Locate the cell with the specified text and output its (x, y) center coordinate. 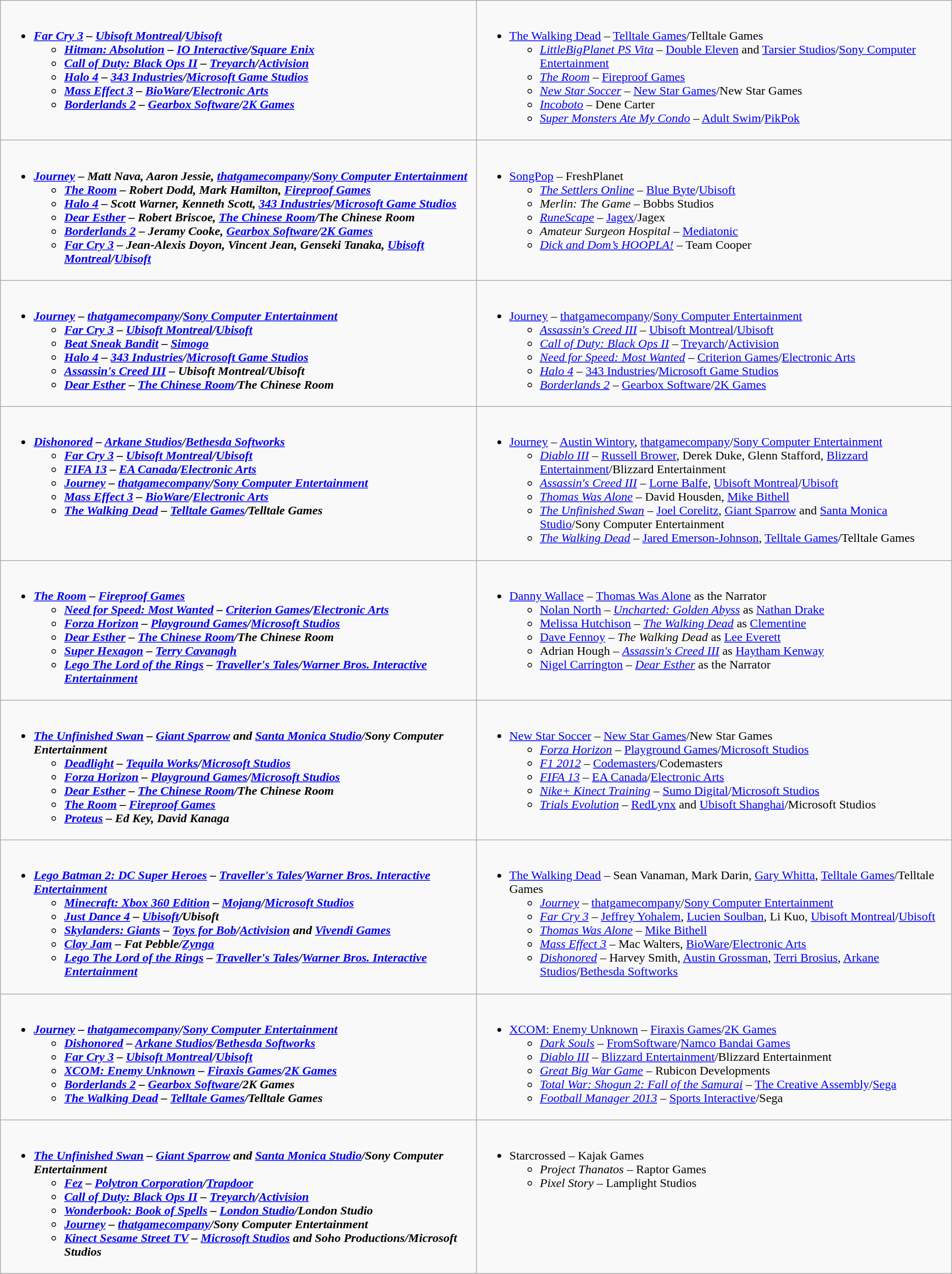
Starcrossed – Kajak GamesProject Thanatos – Raptor GamesPixel Story – Lamplight Studios (714, 1197)
